Search for the cell housing the specified text and yield its [X, Y] center coordinate. 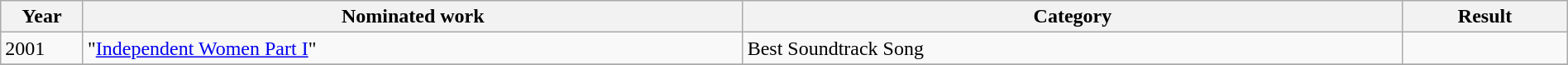
2001 [42, 48]
Nominated work [413, 17]
Year [42, 17]
Category [1073, 17]
Result [1485, 17]
Best Soundtrack Song [1073, 48]
"Independent Women Part I" [413, 48]
